Identify which cell holds the provided text, then report its [x, y] central coordinate. 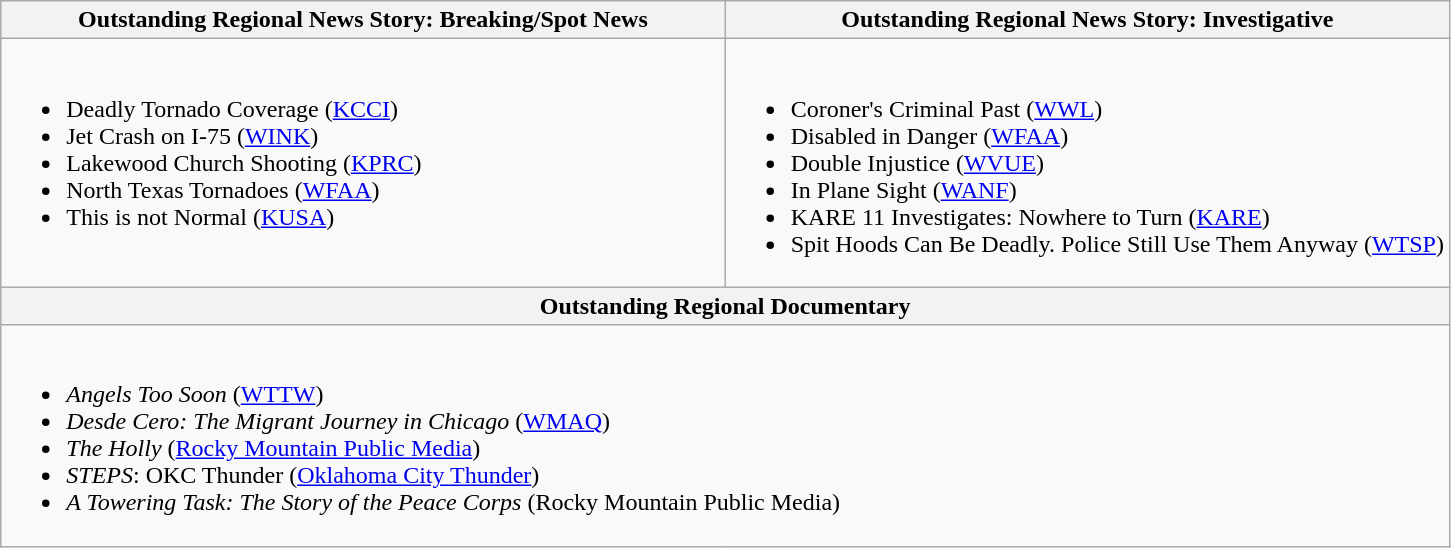
Outstanding Regional News Story: Breaking/Spot News [363, 20]
Deadly Tornado Coverage (KCCI)Jet Crash on I-75 (WINK)Lakewood Church Shooting (KPRC)North Texas Tornadoes (WFAA)This is not Normal (KUSA) [363, 163]
Outstanding Regional Documentary [726, 306]
Outstanding Regional News Story: Investigative [1087, 20]
